Detect which cell encompasses the target text, then output its [X, Y] center coordinate. 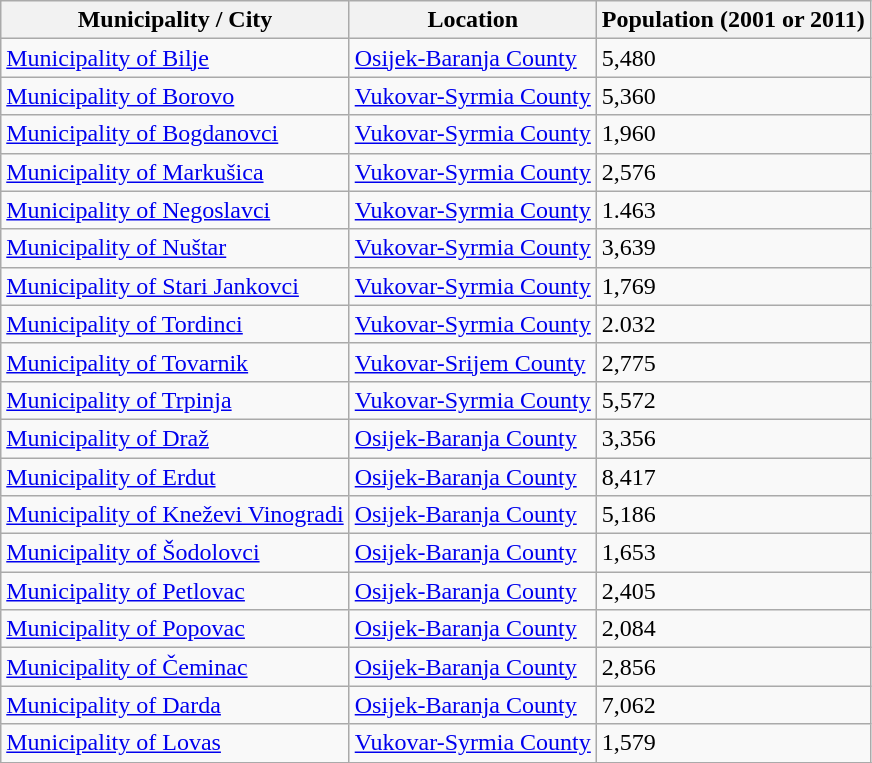
Municipality of Nuštar [175, 248]
Municipality of Trpinja [175, 400]
1,769 [733, 286]
Municipality of Petlovac [175, 591]
Municipality / City [175, 20]
5,186 [733, 515]
5,572 [733, 400]
2,405 [733, 591]
Municipality of Markušica [175, 172]
1.463 [733, 210]
3,356 [733, 438]
Vukovar-Srijem County [472, 362]
Municipality of Negoslavci [175, 210]
Municipality of Tovarnik [175, 362]
Municipality of Šodolovci [175, 553]
5,480 [733, 58]
Population (2001 or 2011) [733, 20]
2,084 [733, 629]
1,579 [733, 743]
7,062 [733, 705]
Municipality of Bogdanovci [175, 134]
Location [472, 20]
1,960 [733, 134]
2,775 [733, 362]
Municipality of Popovac [175, 629]
3,639 [733, 248]
2.032 [733, 324]
Municipality of Draž [175, 438]
1,653 [733, 553]
Municipality of Čeminac [175, 667]
Municipality of Erdut [175, 477]
2,856 [733, 667]
5,360 [733, 96]
Municipality of Borovo [175, 96]
8,417 [733, 477]
Municipality of Stari Jankovci [175, 286]
2,576 [733, 172]
Municipality of Tordinci [175, 324]
Municipality of Kneževi Vinogradi [175, 515]
Municipality of Lovas [175, 743]
Municipality of Darda [175, 705]
Municipality of Bilje [175, 58]
